Find where the given text appears and provide that cell's center as [X, Y] coordinate. 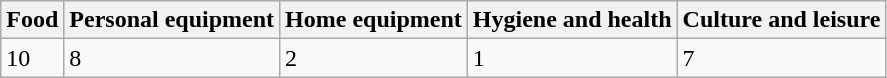
2 [374, 58]
10 [32, 58]
8 [172, 58]
Culture and leisure [782, 20]
Personal equipment [172, 20]
7 [782, 58]
Hygiene and health [572, 20]
Food [32, 20]
Home equipment [374, 20]
1 [572, 58]
